Extract the [x, y] coordinate from the center of the cell holding the provided text.  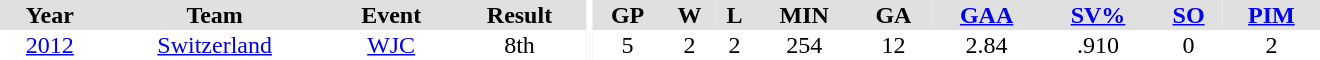
Result [520, 15]
GA [893, 15]
SO [1188, 15]
PIM [1272, 15]
Year [50, 15]
2.84 [987, 45]
.910 [1098, 45]
0 [1188, 45]
MIN [804, 15]
254 [804, 45]
12 [893, 45]
GAA [987, 15]
5 [628, 45]
8th [520, 45]
W [690, 15]
2012 [50, 45]
WJC [392, 45]
Event [392, 15]
GP [628, 15]
SV% [1098, 15]
Switzerland [215, 45]
L [734, 15]
Team [215, 15]
